Return the [x, y] coordinate for the center point of the cell that contains the specified text.  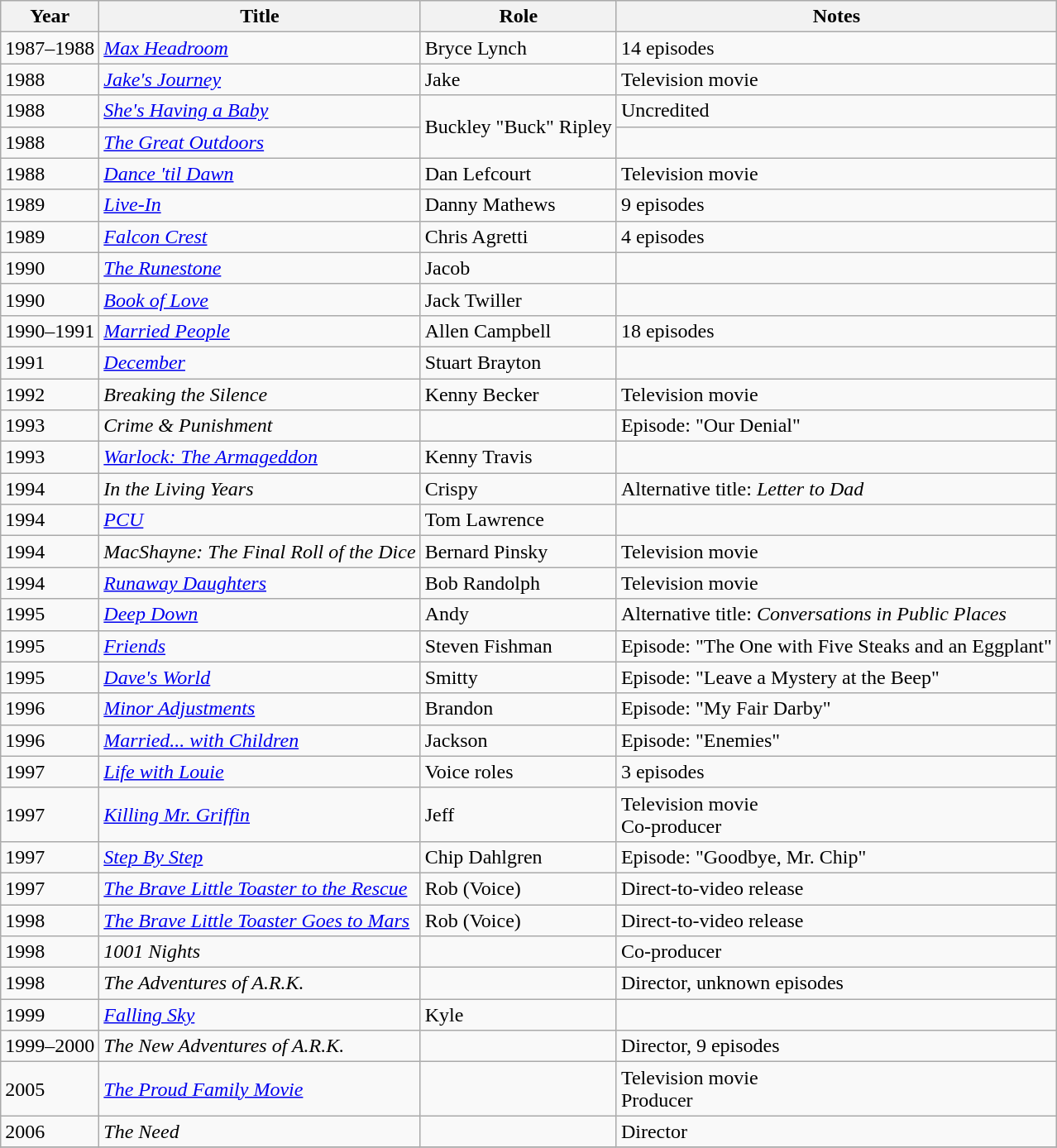
Uncredited [836, 111]
2005 [50, 1088]
9 episodes [836, 205]
Deep Down [260, 615]
Stuart Brayton [518, 362]
Episode: "Goodbye, Mr. Chip" [836, 857]
Kenny Travis [518, 457]
Runaway Daughters [260, 583]
Warlock: The Armageddon [260, 457]
Married... with Children [260, 740]
Smitty [518, 677]
Director, unknown episodes [836, 983]
Bernard Pinsky [518, 552]
1990–1991 [50, 331]
Killing Mr. Griffin [260, 814]
Crispy [518, 489]
Dance 'til Dawn [260, 174]
The Adventures of A.R.K. [260, 983]
December [260, 362]
Steven Fishman [518, 646]
Live-In [260, 205]
1999–2000 [50, 1046]
1987–1988 [50, 48]
Co-producer [836, 952]
The Runestone [260, 268]
1992 [50, 395]
Married People [260, 331]
Director [836, 1131]
4 episodes [836, 237]
Falling Sky [260, 1015]
Notes [836, 17]
Step By Step [260, 857]
Max Headroom [260, 48]
18 episodes [836, 331]
Jack Twiller [518, 299]
Kenny Becker [518, 395]
2006 [50, 1131]
3 episodes [836, 772]
The Great Outdoors [260, 142]
Television movieProducer [836, 1088]
Episode: "Enemies" [836, 740]
The Need [260, 1131]
Crime & Punishment [260, 426]
Voice roles [518, 772]
Chip Dahlgren [518, 857]
Year [50, 17]
Andy [518, 615]
Role [518, 17]
Jeff [518, 814]
In the Living Years [260, 489]
Danny Mathews [518, 205]
Jake's Journey [260, 79]
Director, 9 episodes [836, 1046]
MacShayne: The Final Roll of the Dice [260, 552]
Dave's World [260, 677]
She's Having a Baby [260, 111]
The Brave Little Toaster Goes to Mars [260, 921]
Episode: "Leave a Mystery at the Beep" [836, 677]
Buckley "Buck" Ripley [518, 127]
Dan Lefcourt [518, 174]
The New Adventures of A.R.K. [260, 1046]
The Brave Little Toaster to the Rescue [260, 888]
Bob Randolph [518, 583]
1999 [50, 1015]
Episode: "My Fair Darby" [836, 709]
Allen Campbell [518, 331]
Kyle [518, 1015]
Jacob [518, 268]
Television movieCo-producer [836, 814]
PCU [260, 520]
Book of Love [260, 299]
Episode: "The One with Five Steaks and an Eggplant" [836, 646]
Episode: "Our Denial" [836, 426]
The Proud Family Movie [260, 1088]
Alternative title: Conversations in Public Places [836, 615]
Title [260, 17]
Brandon [518, 709]
Bryce Lynch [518, 48]
Life with Louie [260, 772]
Jake [518, 79]
1001 Nights [260, 952]
1991 [50, 362]
Chris Agretti [518, 237]
Falcon Crest [260, 237]
Friends [260, 646]
Jackson [518, 740]
Tom Lawrence [518, 520]
Alternative title: Letter to Dad [836, 489]
14 episodes [836, 48]
Breaking the Silence [260, 395]
Minor Adjustments [260, 709]
